Return the (x, y) coordinate for the center point of the cell that contains the specified text.  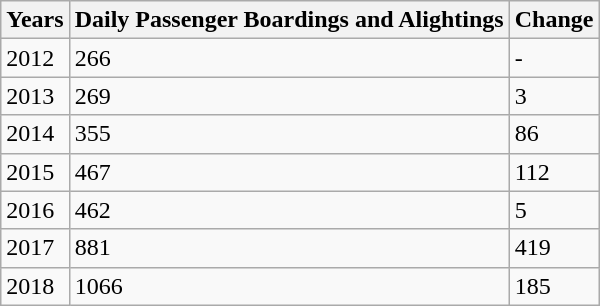
Years (35, 20)
2013 (35, 96)
185 (554, 286)
419 (554, 248)
881 (289, 248)
467 (289, 172)
269 (289, 96)
355 (289, 134)
2016 (35, 210)
3 (554, 96)
266 (289, 58)
Change (554, 20)
2014 (35, 134)
2017 (35, 248)
- (554, 58)
1066 (289, 286)
5 (554, 210)
2018 (35, 286)
Daily Passenger Boardings and Alightings (289, 20)
2012 (35, 58)
2015 (35, 172)
112 (554, 172)
462 (289, 210)
86 (554, 134)
